Return the (x, y) coordinate for the center point of the cell that contains the specified text.  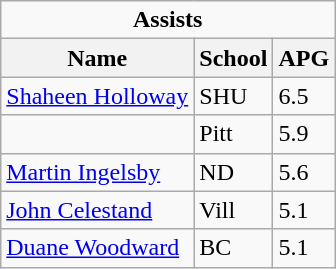
BC (234, 248)
5.9 (304, 134)
6.5 (304, 96)
Name (98, 58)
Shaheen Holloway (98, 96)
APG (304, 58)
School (234, 58)
ND (234, 172)
SHU (234, 96)
Duane Woodward (98, 248)
Martin Ingelsby (98, 172)
5.6 (304, 172)
Pitt (234, 134)
Assists (168, 20)
John Celestand (98, 210)
Vill (234, 210)
